Return the (X, Y) coordinate for the center point of the cell that contains the specified text.  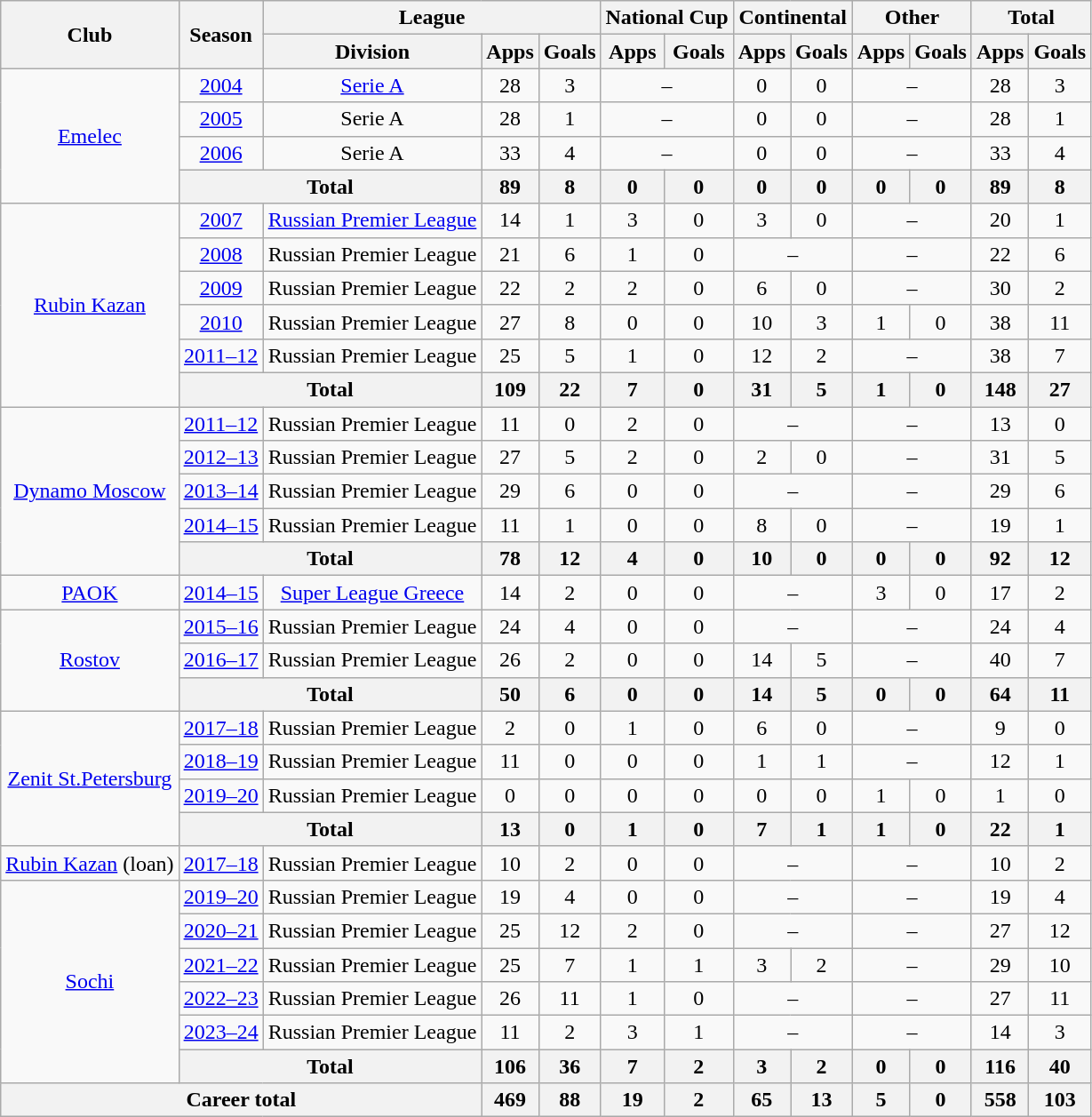
2006 (220, 153)
50 (510, 694)
2023–24 (220, 1033)
558 (1000, 1100)
2020–21 (220, 930)
30 (1000, 288)
2007 (220, 220)
Club (90, 35)
2010 (220, 322)
Zenit St.Petersburg (90, 778)
2005 (220, 119)
116 (1000, 1066)
Rubin Kazan (loan) (90, 863)
2018–19 (220, 762)
Emelec (90, 136)
2012–13 (220, 458)
9 (1000, 728)
21 (510, 254)
20 (1000, 220)
Super League Greece (372, 593)
2015–16 (220, 626)
92 (1000, 559)
Other (912, 18)
2022–23 (220, 999)
106 (510, 1066)
2021–22 (220, 964)
88 (570, 1100)
National Cup (666, 18)
2013–14 (220, 491)
Career total (242, 1100)
Dynamo Moscow (90, 491)
Continental (793, 18)
PAOK (90, 593)
Division (372, 52)
17 (1000, 593)
League (432, 18)
Rostov (90, 660)
2004 (220, 85)
103 (1060, 1100)
469 (510, 1100)
78 (510, 559)
Season (220, 35)
64 (1000, 694)
148 (1000, 389)
Sochi (90, 981)
2016–17 (220, 660)
2008 (220, 254)
Rubin Kazan (90, 305)
65 (761, 1100)
109 (510, 389)
36 (570, 1066)
2009 (220, 288)
